Determine the (X, Y) coordinate at the center of the cell enclosing the given text.  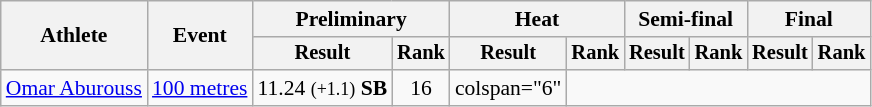
Event (200, 36)
Preliminary (350, 19)
Semi-final (686, 19)
11.24 (+1.1) SB (322, 88)
Omar Aburouss (74, 88)
100 metres (200, 88)
Final (808, 19)
16 (421, 88)
Athlete (74, 36)
colspan="6" (508, 88)
Heat (537, 19)
